Find where the given text appears and provide that cell's center as (X, Y) coordinate. 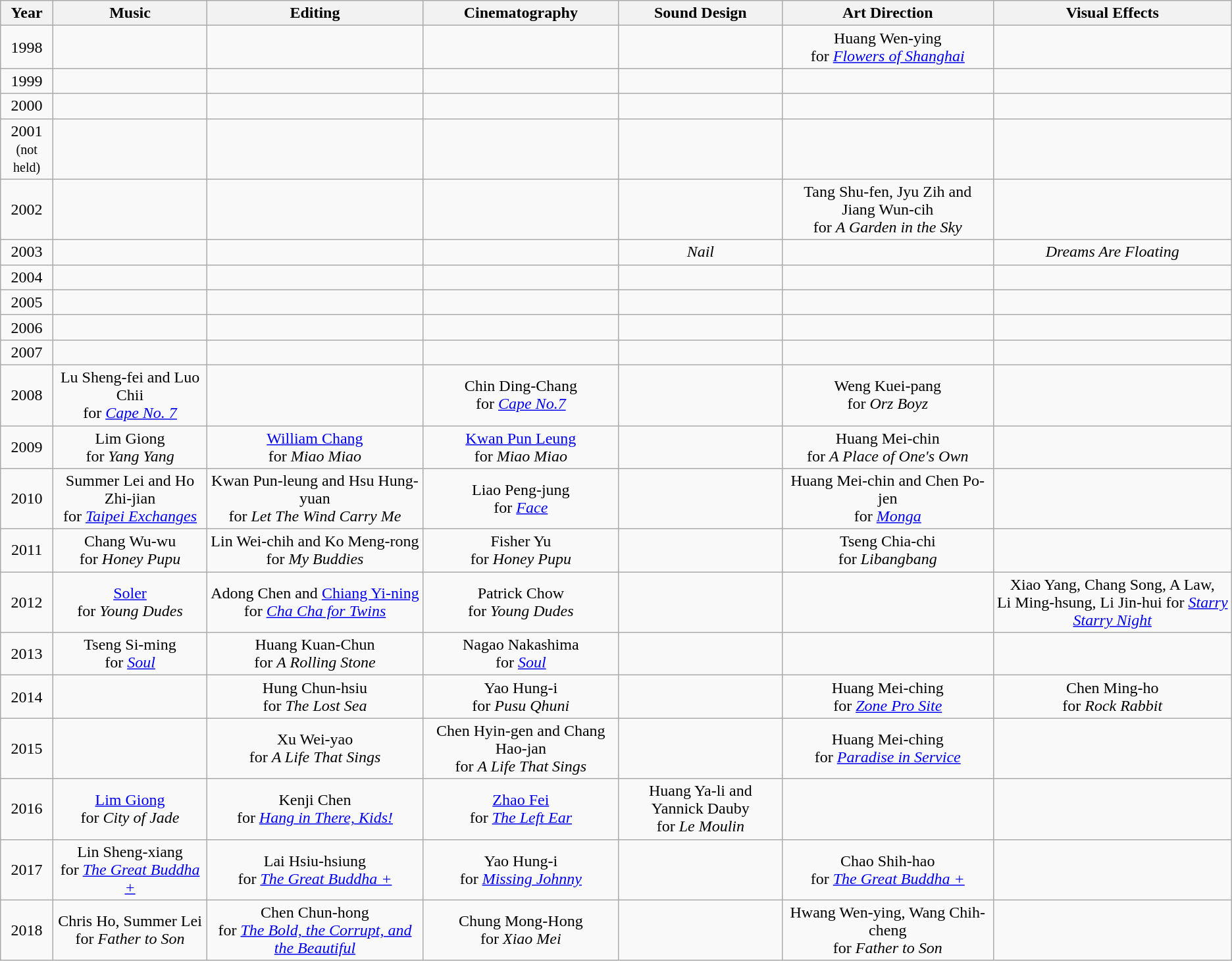
2011 (27, 550)
Chris Ho, Summer Leifor Father to Son (130, 930)
Editing (315, 13)
William Changfor Miao Miao (315, 446)
Lu Sheng-fei and Luo Chii for Cape No. 7 (130, 395)
Nail (700, 252)
Huang Wen-ying for Flowers of Shanghai (887, 47)
Dreams Are Floating (1112, 252)
Yao Hung-i for Missing Johnny (521, 870)
Art Direction (887, 13)
Kenji Chen for Hang in There, Kids! (315, 809)
Huang Mei-ching for Zone Pro Site (887, 696)
Lin Wei-chih and Ko Meng-rongfor My Buddies (315, 550)
Zhao Fei for The Left Ear (521, 809)
Lai Hsiu-hsiung for The Great Buddha + (315, 870)
Hwang Wen-ying, Wang Chih-chengfor Father to Son (887, 930)
Hung Chun-hsiu for The Lost Sea (315, 696)
2008 (27, 395)
2010 (27, 499)
Year (27, 13)
Music (130, 13)
Huang Ya-li and Yannick Dauby for Le Moulin (700, 809)
Patrick Chow for Young Dudes (521, 602)
Lim Giongfor City of Jade (130, 809)
2013 (27, 654)
1998 (27, 47)
Chang Wu-wu for Honey Pupu (130, 550)
Xu Wei-yao for A Life That Sings (315, 748)
Nagao Nakashima for Soul (521, 654)
Tseng Si-ming for Soul (130, 654)
2005 (27, 302)
Lim Giong for Yang Yang (130, 446)
Huang Kuan-Chunfor A Rolling Stone (315, 654)
Visual Effects (1112, 13)
Chen Ming-ho for Rock Rabbit (1112, 696)
Kwan Pun-leung and Hsu Hung-yuanfor Let The Wind Carry Me (315, 499)
Huang Mei-chin for A Place of One's Own (887, 446)
Huang Mei-ching for Paradise in Service (887, 748)
2007 (27, 352)
Weng Kuei-pang for Orz Boyz (887, 395)
Tseng Chia-chi for Libangbang (887, 550)
Liao Peng-jung for Face (521, 499)
Xiao Yang, Chang Song, A Law, Li Ming-hsung, Li Jin-hui for Starry Starry Night (1112, 602)
2018 (27, 930)
Chen Chun-hong for The Bold, the Corrupt, and the Beautiful (315, 930)
2004 (27, 277)
2001(not held) (27, 149)
Kwan Pun Leung for Miao Miao (521, 446)
2016 (27, 809)
Chin Ding-Chang for Cape No.7 (521, 395)
Cinematography (521, 13)
Yao Hung-i for Pusu Qhuni (521, 696)
2009 (27, 446)
2000 (27, 106)
Lin Sheng-xiangfor The Great Buddha + (130, 870)
2014 (27, 696)
Fisher Yu for Honey Pupu (521, 550)
Adong Chen and Chiang Yi-ningfor Cha Cha for Twins (315, 602)
2017 (27, 870)
2015 (27, 748)
1999 (27, 81)
Huang Mei-chin and Chen Po-jen for Monga (887, 499)
Summer Lei and Ho Zhi-jian for Taipei Exchanges (130, 499)
Soler for Young Dudes (130, 602)
Sound Design (700, 13)
2002 (27, 209)
Chung Mong-Hong for Xiao Mei (521, 930)
2003 (27, 252)
2012 (27, 602)
Chao Shih-hao for The Great Buddha + (887, 870)
2006 (27, 327)
Chen Hyin-gen and Chang Hao-jan for A Life That Sings (521, 748)
Tang Shu-fen, Jyu Zih and Jiang Wun-cih for A Garden in the Sky (887, 209)
